Determine the (x, y) coordinate at the center of the cell enclosing the given text.  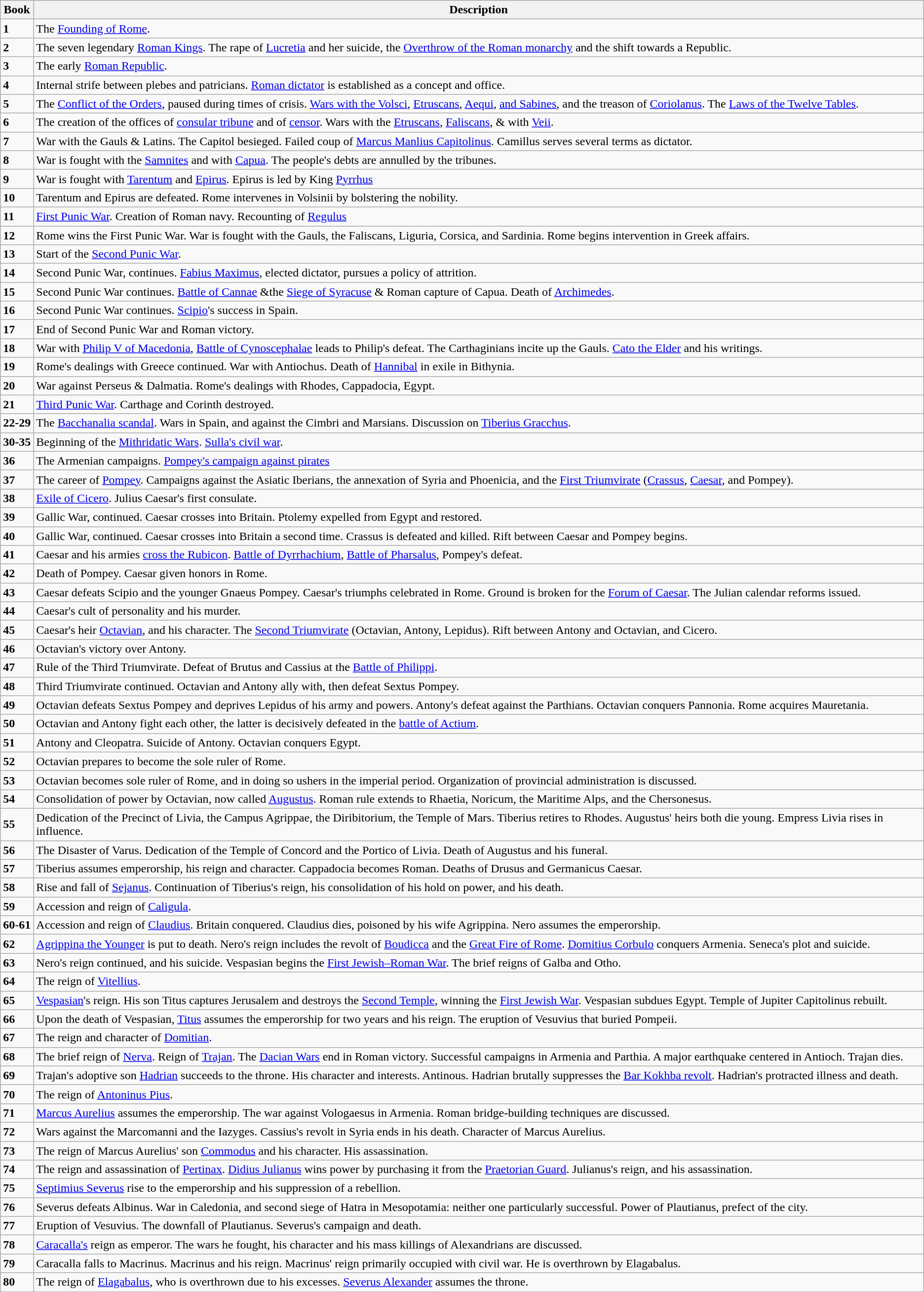
War is fought with the Samnites and with Capua. The people's debts are annulled by the tribunes. (479, 160)
55 (17, 824)
Gallic War, continued. Caesar crosses into Britain. Ptolemy expelled from Egypt and restored. (479, 517)
76 (17, 1207)
10 (17, 197)
Second Punic War continues. Scipio's success in Spain. (479, 311)
54 (17, 799)
4 (17, 85)
Third Triumvirate continued. Octavian and Antony ally with, then defeat Sextus Pompey. (479, 686)
Rome's dealings with Greece continued. War with Antiochus. Death of Hannibal in exile in Bithynia. (479, 367)
78 (17, 1245)
19 (17, 367)
The Bacchanalia scandal. Wars in Spain, and against the Cimbri and Marsians. Discussion on Tiberius Gracchus. (479, 423)
6 (17, 122)
Beginning of the Mithridatic Wars. Sulla's civil war. (479, 442)
Tiberius assumes emperorship, his reign and character. Cappadocia becomes Roman. Deaths of Drusus and Germanicus Caesar. (479, 869)
59 (17, 906)
75 (17, 1188)
Rule of the Third Triumvirate. Defeat of Brutus and Cassius at the Battle of Philippi. (479, 667)
Caesar's heir Octavian, and his character. The Second Triumvirate (Octavian, Antony, Lepidus). Rift between Antony and Octavian, and Cicero. (479, 630)
22‑29 (17, 423)
Octavian's victory over Antony. (479, 649)
44 (17, 611)
39 (17, 517)
3 (17, 66)
5 (17, 104)
Caracalla falls to Macrinus. Macrinus and his reign. Macrinus' reign primarily occupied with civil war. He is overthrown by Elagabalus. (479, 1263)
71 (17, 1113)
56 (17, 850)
Nero's reign continued, and his suicide. Vespasian begins the First Jewish–Roman War. The brief reigns of Galba and Otho. (479, 963)
Description (479, 10)
End of Second Punic War and Roman victory. (479, 329)
53 (17, 780)
50 (17, 724)
18 (17, 348)
Octavian becomes sole ruler of Rome, and in doing so ushers in the imperial period. Organization of provincial administration is discussed. (479, 780)
Second Punic War, continues. Fabius Maximus, elected dictator, pursues a policy of attrition. (479, 273)
Caesar and his armies cross the Rubicon. Battle of Dyrrhachium, Battle of Pharsalus, Pompey's defeat. (479, 555)
14 (17, 273)
Accession and reign of Caligula. (479, 906)
70 (17, 1094)
War is fought with Tarentum and Epirus. Epirus is led by King Pyrrhus (479, 179)
The reign and character of Domitian. (479, 1038)
7 (17, 141)
57 (17, 869)
Exile of Cicero. Julius Caesar's first consulate. (479, 498)
40 (17, 536)
War against Perseus & Dalmatia. Rome's dealings with Rhodes, Cappadocia, Egypt. (479, 386)
65 (17, 1000)
17 (17, 329)
45 (17, 630)
43 (17, 592)
36 (17, 461)
Internal strife between plebes and patricians. Roman dictator is established as a concept and office. (479, 85)
30‑35 (17, 442)
Book (17, 10)
74 (17, 1170)
Caesar's cult of personality and his murder. (479, 611)
Consolidation of power by Octavian, now called Augustus. Roman rule extends to Rhaetia, Noricum, the Maritime Alps, and the Chersonesus. (479, 799)
69 (17, 1075)
The seven legendary Roman Kings. The rape of Lucretia and her suicide, the Overthrow of the Roman monarchy and the shift towards a Republic. (479, 47)
Octavian and Antony fight each other, the latter is decisively defeated in the battle of Actium. (479, 724)
64 (17, 981)
52 (17, 761)
21 (17, 404)
38 (17, 498)
60-61 (17, 925)
9 (17, 179)
37 (17, 479)
The early Roman Republic. (479, 66)
16 (17, 311)
Gallic War, continued. Caesar crosses into Britain a second time. Crassus is defeated and killed. Rift between Caesar and Pompey begins. (479, 536)
42 (17, 574)
73 (17, 1151)
80 (17, 1282)
1 (17, 29)
First Punic War. Creation of Roman navy. Recounting of Regulus (479, 216)
Accession and reign of Claudius. Britain conquered. Claudius dies, poisoned by his wife Agrippina. Nero assumes the emperorship. (479, 925)
62 (17, 944)
Wars against the Marcomanni and the Iazyges. Cassius's revolt in Syria ends in his death. Character of Marcus Aurelius. (479, 1132)
Death of Pompey. Caesar given honors in Rome. (479, 574)
77 (17, 1226)
The creation of the offices of consular tribune and of censor. Wars with the Etruscans, Faliscans, & with Veii. (479, 122)
Eruption of Vesuvius. The downfall of Plautianus. Severus's campaign and death. (479, 1226)
20 (17, 386)
46 (17, 649)
12 (17, 235)
The reign of Elagabalus, who is overthrown due to his excesses. Severus Alexander assumes the throne. (479, 1282)
The Founding of Rome. (479, 29)
Antony and Cleopatra. Suicide of Antony. Octavian conquers Egypt. (479, 743)
68 (17, 1057)
Marcus Aurelius assumes the emperorship. The war against Vologaesus in Armenia. Roman bridge-building techniques are discussed. (479, 1113)
Octavian prepares to become the sole ruler of Rome. (479, 761)
2 (17, 47)
The Armenian campaigns. Pompey's campaign against pirates (479, 461)
Upon the death of Vespasian, Titus assumes the emperorship for two years and his reign. The eruption of Vesuvius that buried Pompeii. (479, 1019)
79 (17, 1263)
67 (17, 1038)
The reign of Vitellius. (479, 981)
Start of the Second Punic War. (479, 254)
58 (17, 888)
Second Punic War continues. Battle of Cannae &the Siege of Syracuse & Roman capture of Capua. Death of Archimedes. (479, 292)
63 (17, 963)
The reign of Marcus Aurelius' son Commodus and his character. His assassination. (479, 1151)
66 (17, 1019)
15 (17, 292)
War with the Gauls & Latins. The Capitol besieged. Failed coup of Marcus Manlius Capitolinus. Camillus serves several terms as dictator. (479, 141)
72 (17, 1132)
Third Punic War. Carthage and Corinth destroyed. (479, 404)
The reign of Antoninus Pius. (479, 1094)
8 (17, 160)
Septimius Severus rise to the emperorship and his suppression of a rebellion. (479, 1188)
Rise and fall of Sejanus. Continuation of Tiberius's reign, his consolidation of his hold on power, and his death. (479, 888)
Caracalla's reign as emperor. The wars he fought, his character and his mass killings of Alexandrians are discussed. (479, 1245)
The Disaster of Varus. Dedication of the Temple of Concord and the Portico of Livia. Death of Augustus and his funeral. (479, 850)
Tarentum and Epirus are defeated. Rome intervenes in Volsinii by bolstering the nobility. (479, 197)
13 (17, 254)
11 (17, 216)
49 (17, 705)
48 (17, 686)
41 (17, 555)
51 (17, 743)
47 (17, 667)
